Search for the cell housing the specified text and yield its (X, Y) center coordinate. 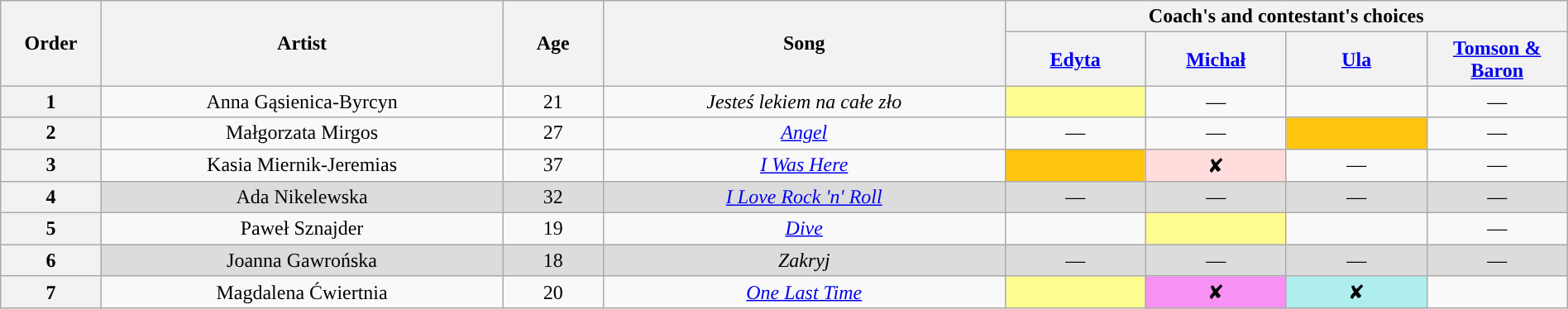
18 (552, 260)
Jesteś lekiem na całe zło (804, 102)
Song (804, 43)
37 (552, 165)
Order (51, 43)
Kasia Miernik-Jeremias (302, 165)
2 (51, 133)
Zakryj (804, 260)
Paweł Sznajder (302, 229)
20 (552, 292)
19 (552, 229)
Joanna Gawrońska (302, 260)
Magdalena Ćwiertnia (302, 292)
Age (552, 43)
Angel (804, 133)
Małgorzata Mirgos (302, 133)
5 (51, 229)
6 (51, 260)
Coach's and contestant's choices (1286, 17)
Dive (804, 229)
32 (552, 197)
Ula (1356, 59)
Tomson & Baron (1497, 59)
3 (51, 165)
Michał (1216, 59)
Anna Gąsienica-Byrcyn (302, 102)
Edyta (1075, 59)
I Was Here (804, 165)
1 (51, 102)
Ada Nikelewska (302, 197)
27 (552, 133)
One Last Time (804, 292)
Artist (302, 43)
7 (51, 292)
21 (552, 102)
I Love Rock 'n' Roll (804, 197)
4 (51, 197)
